Detect which cell encompasses the target text, then output its (X, Y) center coordinate. 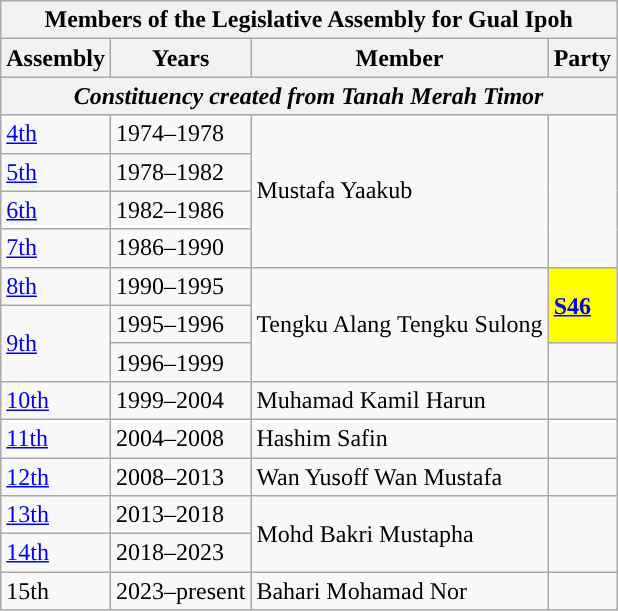
1999–2004 (180, 400)
Member (400, 58)
14th (56, 553)
12th (56, 477)
Muhamad Kamil Harun (400, 400)
1996–1999 (180, 362)
2023–present (180, 591)
Wan Yusoff Wan Mustafa (400, 477)
9th (56, 343)
Party (582, 58)
Constituency created from Tanah Merah Timor (309, 96)
Years (180, 58)
6th (56, 210)
1982–1986 (180, 210)
Bahari Mohamad Nor (400, 591)
1995–1996 (180, 324)
Hashim Safin (400, 438)
13th (56, 515)
10th (56, 400)
11th (56, 438)
2008–2013 (180, 477)
2013–2018 (180, 515)
S46 (582, 305)
7th (56, 248)
1986–1990 (180, 248)
1978–1982 (180, 172)
8th (56, 286)
Members of the Legislative Assembly for Gual Ipoh (309, 20)
5th (56, 172)
1990–1995 (180, 286)
4th (56, 134)
Assembly (56, 58)
Tengku Alang Tengku Sulong (400, 324)
Mohd Bakri Mustapha (400, 534)
1974–1978 (180, 134)
2018–2023 (180, 553)
2004–2008 (180, 438)
Mustafa Yaakub (400, 191)
15th (56, 591)
